For the text-containing cell, return its midpoint in [X, Y] coordinate format. 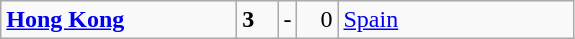
Hong Kong [119, 20]
3 [258, 20]
0 [318, 20]
Spain [456, 20]
- [288, 20]
